Provide the [X, Y] coordinate of the cell's center where the given text is located.  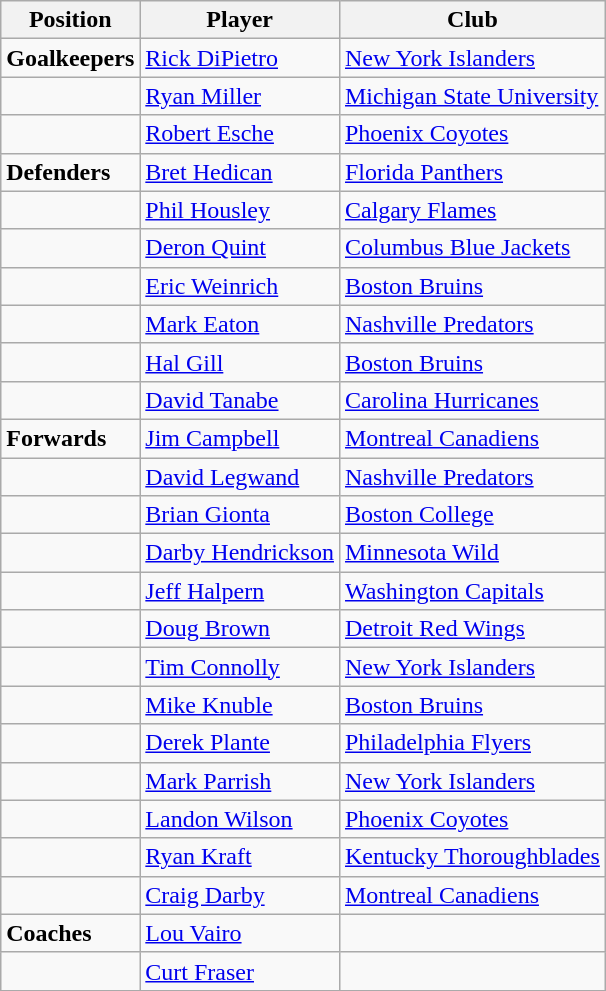
Minnesota Wild [472, 553]
Coaches [70, 933]
Hal Gill [240, 362]
Rick DiPietro [240, 58]
Curt Fraser [240, 971]
Tim Connolly [240, 667]
Forwards [70, 438]
Player [240, 20]
David Legwand [240, 477]
Ryan Kraft [240, 857]
Club [472, 20]
Darby Hendrickson [240, 553]
Detroit Red Wings [472, 629]
Craig Darby [240, 895]
Derek Plante [240, 743]
Landon Wilson [240, 819]
Brian Gionta [240, 515]
David Tanabe [240, 400]
Jeff Halpern [240, 591]
Doug Brown [240, 629]
Ryan Miller [240, 96]
Mark Parrish [240, 781]
Jim Campbell [240, 438]
Phil Housley [240, 210]
Eric Weinrich [240, 286]
Mike Knuble [240, 705]
Calgary Flames [472, 210]
Robert Esche [240, 134]
Bret Hedican [240, 172]
Boston College [472, 515]
Carolina Hurricanes [472, 400]
Michigan State University [472, 96]
Goalkeepers [70, 58]
Deron Quint [240, 248]
Mark Eaton [240, 324]
Defenders [70, 172]
Lou Vairo [240, 933]
Philadelphia Flyers [472, 743]
Kentucky Thoroughblades [472, 857]
Washington Capitals [472, 591]
Position [70, 20]
Columbus Blue Jackets [472, 248]
Florida Panthers [472, 172]
